Output the (x, y) coordinate of the center of the cell containing the given text.  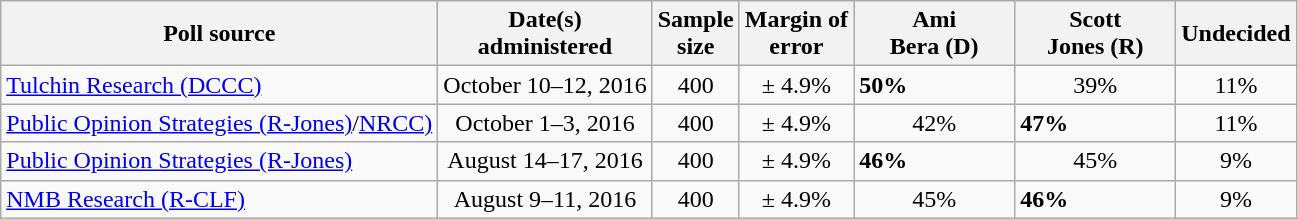
Undecided (1236, 34)
ScottJones (R) (1096, 34)
Poll source (220, 34)
NMB Research (R-CLF) (220, 199)
August 14–17, 2016 (545, 161)
August 9–11, 2016 (545, 199)
39% (1096, 85)
Date(s)administered (545, 34)
42% (934, 123)
Public Opinion Strategies (R-Jones) (220, 161)
October 1–3, 2016 (545, 123)
October 10–12, 2016 (545, 85)
47% (1096, 123)
50% (934, 85)
Public Opinion Strategies (R-Jones)/NRCC) (220, 123)
Margin oferror (796, 34)
Samplesize (696, 34)
Tulchin Research (DCCC) (220, 85)
AmiBera (D) (934, 34)
